Capture the cell that displays the provided text and extract its (X, Y) central coordinate. 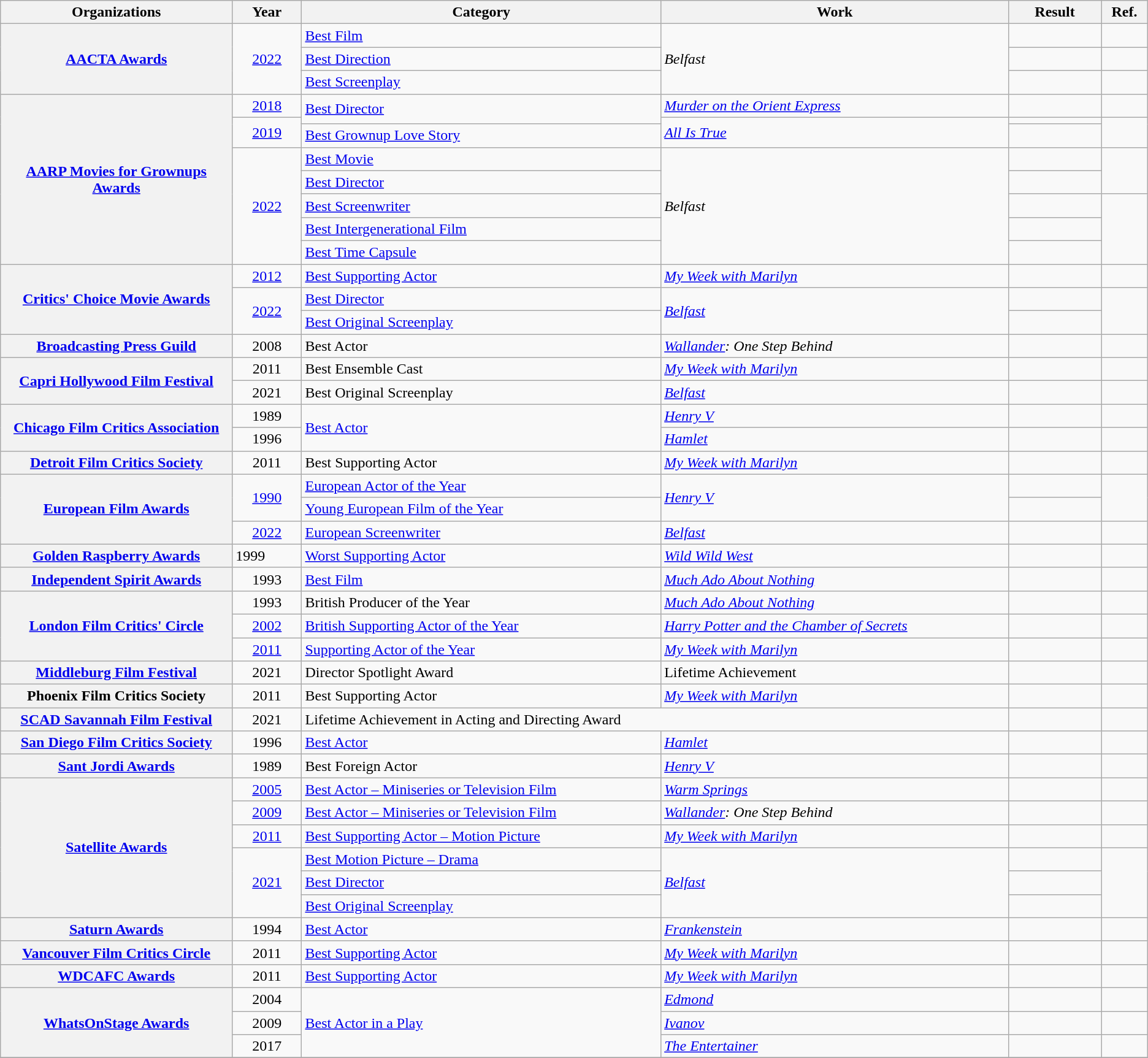
Frankenstein (835, 929)
British Supporting Actor of the Year (481, 626)
Warm Springs (835, 789)
Best Ensemble Cast (481, 369)
Satellite Awards (117, 848)
2019 (267, 132)
San Diego Film Critics Society (117, 743)
European Screenwriter (481, 532)
Ref. (1125, 12)
Worst Supporting Actor (481, 556)
The Entertainer (835, 1046)
British Producer of the Year (481, 602)
Harry Potter and the Chamber of Secrets (835, 626)
1994 (267, 929)
1990 (267, 497)
Lifetime Achievement (835, 673)
Lifetime Achievement in Acting and Directing Award (655, 719)
Best Actor in a Play (481, 1022)
2017 (267, 1046)
SCAD Savannah Film Festival (117, 719)
2012 (267, 275)
2005 (267, 789)
Best Movie (481, 159)
1999 (267, 556)
AACTA Awards (117, 59)
Detroit Film Critics Society (117, 462)
Middleburg Film Festival (117, 673)
Result (1055, 12)
Best Intergenerational Film (481, 229)
Director Spotlight Award (481, 673)
Golden Raspberry Awards (117, 556)
Best Time Capsule (481, 252)
Chicago Film Critics Association (117, 427)
Best Direction (481, 59)
Best Motion Picture – Drama (481, 859)
Critics' Choice Movie Awards (117, 299)
WDCAFC Awards (117, 976)
Best Screenplay (481, 82)
Edmond (835, 999)
2018 (267, 105)
Best Supporting Actor – Motion Picture (481, 836)
AARP Movies for Grownups Awards (117, 179)
Wild Wild West (835, 556)
2004 (267, 999)
Broadcasting Press Guild (117, 346)
Murder on the Orient Express (835, 105)
Organizations (117, 12)
London Film Critics' Circle (117, 626)
Vancouver Film Critics Circle (117, 953)
Ivanov (835, 1022)
Best Screenwriter (481, 205)
All Is True (835, 132)
Sant Jordi Awards (117, 766)
Work (835, 12)
European Actor of the Year (481, 486)
Saturn Awards (117, 929)
Year (267, 12)
Best Grownup Love Story (481, 136)
European Film Awards (117, 509)
Young European Film of the Year (481, 509)
Phoenix Film Critics Society (117, 696)
Supporting Actor of the Year (481, 650)
2008 (267, 346)
Capri Hollywood Film Festival (117, 381)
Category (481, 12)
Independent Spirit Awards (117, 579)
WhatsOnStage Awards (117, 1022)
Best Foreign Actor (481, 766)
2002 (267, 626)
